Capture the cell that displays the provided text and extract its [x, y] central coordinate. 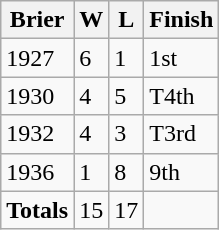
1936 [38, 172]
6 [92, 58]
5 [126, 96]
L [126, 20]
W [92, 20]
17 [126, 210]
1932 [38, 134]
8 [126, 172]
T3rd [182, 134]
Totals [38, 210]
1927 [38, 58]
Finish [182, 20]
1930 [38, 96]
15 [92, 210]
Brier [38, 20]
1st [182, 58]
9th [182, 172]
3 [126, 134]
T4th [182, 96]
